Provide the [X, Y] coordinate of the cell's center where the given text is located.  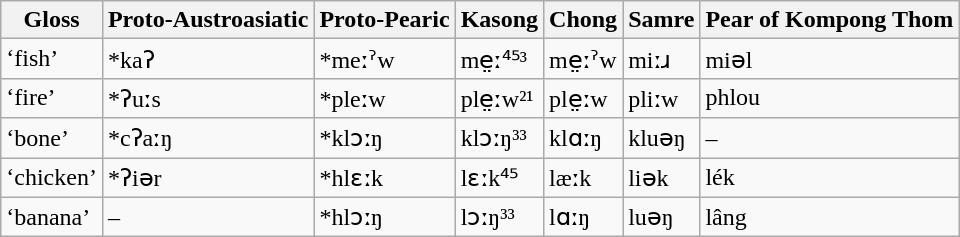
Kasong [499, 20]
klɑːŋ [584, 138]
miəl [830, 59]
pliːw [662, 98]
*hlɛːk [384, 178]
Proto-Pearic [384, 20]
‘banana’ [52, 217]
*ʔuːs [208, 98]
me̤ːˀw [584, 59]
Gloss [52, 20]
*cʔaːŋ [208, 138]
*hlɔːŋ [384, 217]
*meːˀw [384, 59]
‘chicken’ [52, 178]
lɑːŋ [584, 217]
liək [662, 178]
læːk [584, 178]
lâng [830, 217]
lék [830, 178]
*pleːw [384, 98]
miːɹ [662, 59]
ple̤ːw²¹ [499, 98]
luəŋ [662, 217]
phlou [830, 98]
‘fire’ [52, 98]
me̤ː⁴⁵³ [499, 59]
Proto-Austroasiatic [208, 20]
klɔːŋ³³ [499, 138]
lɛːk⁴⁵ [499, 178]
Chong [584, 20]
lɔːŋ³³ [499, 217]
*klɔːŋ [384, 138]
ple̤ːw [584, 98]
Pear of Kompong Thom [830, 20]
*ʔiər [208, 178]
*kaʔ [208, 59]
Samre [662, 20]
kluəŋ [662, 138]
‘bone’ [52, 138]
‘fish’ [52, 59]
